Return [x, y] of the center of cell containing provided text 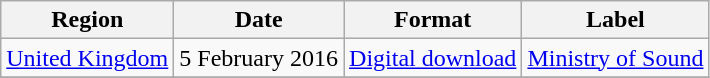
Date [259, 20]
5 February 2016 [259, 58]
Label [616, 20]
Ministry of Sound [616, 58]
Digital download [433, 58]
Format [433, 20]
Region [88, 20]
United Kingdom [88, 58]
